Output the [X, Y] coordinate of the center of the cell containing the given text.  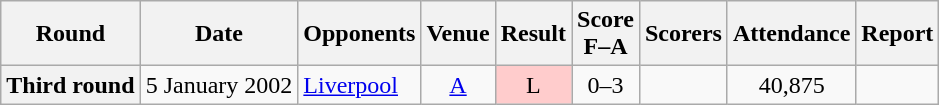
Scorers [683, 34]
Venue [458, 34]
Date [219, 34]
ScoreF–A [606, 34]
Third round [70, 85]
Report [898, 34]
Attendance [791, 34]
0–3 [606, 85]
Liverpool [360, 85]
40,875 [791, 85]
Opponents [360, 34]
L [533, 85]
Round [70, 34]
Result [533, 34]
5 January 2002 [219, 85]
A [458, 85]
